Capture the cell that displays the provided text and extract its (X, Y) central coordinate. 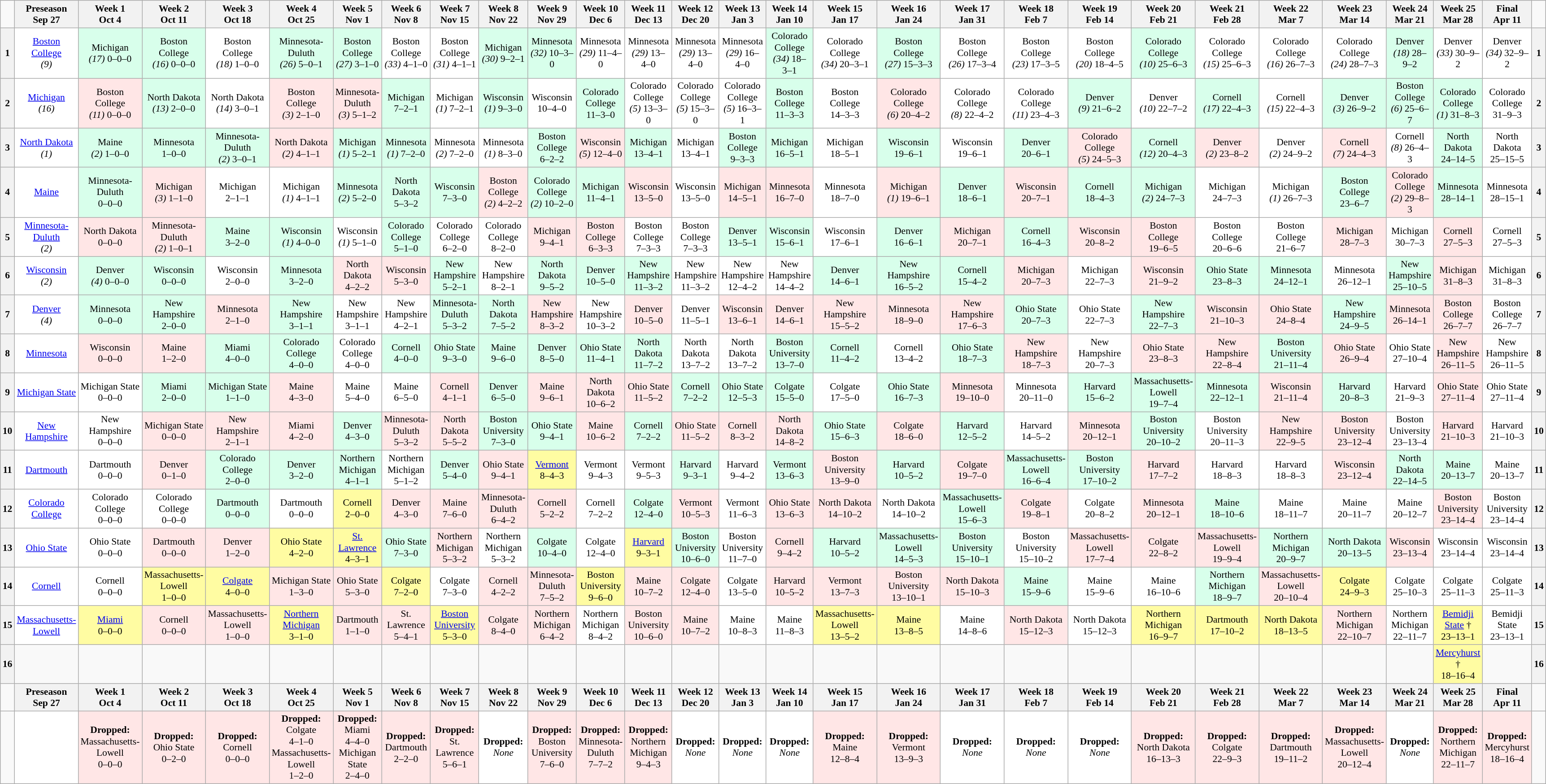
Harvard14–5–2 (1036, 431)
Maine3–2–0 (238, 237)
Colorado College(5) 24–5–3 (1100, 148)
Massachusetts-Lowell14–5–3 (909, 548)
Boston College23–6–7 (1354, 192)
Massachusetts-Lowell15–6–3 (972, 509)
North Dakota9–5–2 (552, 276)
Cornell11–4–2 (845, 353)
Colorado College(10) 25–6–3 (1163, 53)
Maine (46, 192)
Massachusetts-Lowell19–9–4 (1227, 548)
Maine9–6–0 (503, 353)
Colgate22–8–2 (1163, 548)
Boston College21–6–7 (1291, 237)
Denver(9) 21–6–2 (1100, 103)
Denver8–5–0 (552, 353)
Dropped:Colgate4–1–0Massachusetts-Lowell1–2–0 (301, 748)
Minnesota (46, 353)
Maine20–12–7 (1410, 509)
Northern Michigan4–1–1 (357, 470)
Cornell9–4–2 (789, 548)
Ohio State13–6–3 (789, 509)
Ohio State12–5–3 (743, 393)
Boston College(16) 0–0–0 (174, 53)
Maine4–3–0 (301, 393)
Colgate17–5–0 (845, 393)
Denver(2) 24–9–2 (1291, 148)
Ohio State (46, 548)
Dropped:Minnesota-Duluth7–7–2 (601, 748)
Dropped:Vermont13–9–3 (909, 748)
Vermont10–5–3 (695, 509)
New Hampshire24–9–5 (1354, 315)
Minnesota(2) 5–2–0 (357, 192)
Colorado College2–0–0 (238, 470)
Harvard9–4–2 (743, 470)
Colgate8–4–0 (503, 626)
New Hampshire14–4–2 (789, 276)
North Dakota(1) (46, 148)
Vermont9–4–3 (601, 470)
Ohio State9–3–0 (455, 353)
Colorado College11–3–0 (601, 103)
New Hampshire20–7–3 (1100, 353)
Dropped:Miami4–4–0Michigan State2–4–0 (357, 748)
Wisconsin20–7–1 (1036, 192)
Cornell(8) 26–4–3 (1410, 148)
Denver1–2–0 (238, 548)
Denver(34) 32–9–2 (1507, 53)
Maine14–8–6 (972, 626)
Maine6–5–0 (406, 393)
Denver(4) 0–0–0 (110, 276)
North Dakota5–5–2 (455, 431)
Boston College(33) 4–1–0 (406, 53)
Colorado College(34) 20–3–1 (845, 53)
New Hampshire16–5–2 (909, 276)
Dropped:Dartmouth19–11–2 (1291, 748)
Denver(10) 22–7–2 (1163, 103)
Maine9–6–1 (552, 393)
Minnesota-Duluth7–5–2 (552, 586)
Ohio State22–7–3 (1100, 315)
Wisconsin7–3–0 (455, 192)
Colgate18–6–0 (909, 431)
Cornell15–4–2 (972, 276)
Wisconsin(2) (46, 276)
New Hampshire0–0–0 (110, 431)
Minnesota20–11–0 (1036, 393)
Wisconsin(1) 4–0–0 (301, 237)
Dropped:Colgate22–9–3 (1227, 748)
Harvard20–8–3 (1354, 393)
Michigan State1–1–0 (238, 393)
Michigan28–7–3 (1354, 237)
Maine11–8–3 (789, 626)
Cornell (46, 586)
Minnesota-Duluth(2) 3–0–1 (238, 148)
Denver(33) 30–9–2 (1458, 53)
Maine20–11–7 (1354, 509)
Dropped:Ohio State0–2–0 (174, 748)
Maine18–10–6 (1227, 509)
Michigan(1) 7–2–1 (455, 103)
Maine16–10–6 (1163, 586)
Dropped:Northern Michigan9–4–3 (649, 748)
Cornell4–2–2 (503, 586)
Harvard12–5–2 (972, 431)
Vermont9–5–3 (649, 470)
Cornell(7) 24–4–3 (1354, 148)
Colgate4–0–0 (238, 586)
Miami0–0–0 (110, 626)
Minnesota26–12–1 (1354, 276)
Northern Michigan16–9–7 (1163, 626)
Michigan24–7–3 (1227, 192)
Vermont13–7–3 (845, 586)
Wisconsin17–6–1 (845, 237)
New Hampshire18–7–3 (1036, 353)
Dropped:St. Lawrence5–6–1 (455, 748)
Colgate13–5–0 (743, 586)
Maine1–2–0 (174, 353)
Harvard15–6–2 (1100, 393)
Dropped:Northern Michigan22–11–7 (1458, 748)
Colgate24–9–3 (1354, 586)
Dropped:North Dakota16–13–3 (1163, 748)
Massachusetts-Lowell13–5–2 (845, 626)
Massachusetts-Lowell19–7–4 (1163, 393)
New Hampshire25–10–5 (1410, 276)
North Dakota0–0–0 (110, 237)
Boston University7–3–0 (503, 431)
North Dakota10–6–2 (601, 393)
Boston College(6) 25–6–7 (1410, 103)
Michigan7–2–1 (406, 103)
Ohio State26–9–4 (1354, 353)
Colorado College(5) 16–3–1 (743, 103)
Cornell(15) 22–4–3 (1291, 103)
Northern Michigan8–4–2 (601, 626)
Cornell4–1–1 (455, 393)
North Dakota5–3–2 (406, 192)
Wisconsin(1) 9–3–0 (503, 103)
Denver18–6–1 (972, 192)
Minnesota(29) 11–4–0 (601, 53)
Michigan2–1–1 (238, 192)
Wisconsin20–8–2 (1100, 237)
Michigan(3) 1–1–0 (174, 192)
Massachusetts-Lowell16–6–4 (1036, 470)
Colgate25–10–3 (1410, 586)
Cornell8–3–2 (743, 431)
Harvard17–7–2 (1163, 470)
Boston University15–10–1 (972, 548)
Minnesota(32) 10–3–0 (552, 53)
Boston College(3) 2–1–0 (301, 103)
Boston College(9) (46, 53)
Michigan(16) (46, 103)
Northern Michigan18–9–7 (1227, 586)
Boston University21–11–4 (1291, 353)
Bemidji State23–13–1 (1507, 626)
Michigan30–7–3 (1410, 237)
Boston University15–10–2 (1036, 548)
Northern Michigan3–1–0 (301, 626)
Minnesota(2) 7–2–0 (455, 148)
St. Lawrence5–4–1 (406, 626)
Denver13–5–1 (743, 237)
Colorado College(2) 10–2–0 (552, 192)
New Hampshire22–8–4 (1227, 353)
Colorado College(1) 31–8–3 (1458, 103)
St. Lawrence4–3–1 (357, 548)
Ohio State24–8–4 (1291, 315)
Wisconsin(1) 5–1–0 (357, 237)
Denver11–5–1 (695, 315)
Colgate10–4–0 (552, 548)
Colorado College(6) 20–4–2 (909, 103)
Dropped:Massachusetts-Lowell0–0–0 (110, 748)
Boston College9–3–3 (743, 148)
Cornell18–4–3 (1100, 192)
Massachusetts-Lowell (46, 626)
Minnesota28–15–1 (1507, 192)
Miami4–2–0 (301, 431)
Vermont8–4–3 (552, 470)
Minnesota22–12–1 (1227, 393)
New Hampshire8–3–2 (552, 315)
Boston College(11) 0–0–0 (110, 103)
Cornell13–4–2 (909, 353)
Ohio State7–3–0 (406, 548)
North Dakota18–13–5 (1291, 626)
Colgate19–7–0 (972, 470)
Colorado College(11) 23–4–3 (1036, 103)
Michigan20–7–1 (972, 237)
Colorado College31–9–3 (1507, 103)
Michigan(1) 19–6–1 (909, 192)
Michigan16–5–1 (789, 148)
Denver5–4–0 (455, 470)
North Dakota(14) 3–0–1 (238, 103)
Boston University20–11–3 (1227, 431)
North Dakota20–13–5 (1354, 548)
Denver(3) 26–9–2 (1354, 103)
Bemidji State †23–13–1 (1458, 626)
Ohio State18–7–3 (972, 353)
Colorado College5–1–0 (406, 237)
New Hampshire5–2–1 (455, 276)
New Hampshire2–1–1 (238, 431)
Minnesota26–14–1 (1410, 315)
Colgate7–2–0 (406, 586)
New Hampshire15–5–2 (845, 315)
Colorado College8–2–0 (503, 237)
Michigan(1) 26–7–3 (1291, 192)
New Hampshire (46, 431)
Boston University13–9–0 (845, 470)
Colgate20–8–2 (1100, 509)
Minnesota-Duluth(2) (46, 237)
Vermont13–6–3 (789, 470)
Minnesota(1) 8–3–0 (503, 148)
Wisconsin21–9–2 (1163, 276)
Northern Michigan20–9–7 (1291, 548)
Cornell4–0–0 (406, 353)
Cornell5–2–2 (552, 509)
Boston College6–3–3 (601, 237)
Boston College(26) 17–3–4 (972, 53)
Maine10–6–2 (601, 431)
Michigan State (46, 393)
Boston University11–7–0 (743, 548)
Wisconsin21–10–3 (1227, 315)
Wisconsin10–4–0 (552, 103)
Minnesota24–12–1 (1291, 276)
New Hampshire22–7–3 (1163, 315)
Boston University20–10–2 (1163, 431)
Boston College(20) 18–4–5 (1100, 53)
North Dakota(13) 2–0–0 (174, 103)
Denver0–1–0 (174, 470)
Boston College20–6–6 (1227, 237)
Boston University17–10–2 (1100, 470)
Dropped:Massachusetts-Lowell20–12–4 (1354, 748)
Denver(18) 28–9–2 (1410, 53)
Denver6–5–0 (503, 393)
New Hampshire22–9–5 (1291, 431)
Boston College6–2–2 (552, 148)
Colorado College(24) 28–7–3 (1354, 53)
Ohio State4–2–0 (301, 548)
Colorado College(16) 26–7–3 (1291, 53)
Wisconsin(5) 12–4–0 (601, 148)
Boston College(18) 1–0–0 (238, 53)
Dropped:Mercyhurst18–16–4 (1507, 748)
Cornell16–4–3 (1036, 237)
Dropped:Dartmouth2–2–0 (406, 748)
Denver(4) (46, 315)
Northern Michigan6–4–2 (552, 626)
Minnesota-Duluth(2) 1–0–1 (174, 237)
Minnesota0–0–0 (110, 315)
Dropped:Cornell0–0–0 (238, 748)
Denver20–6–1 (1036, 148)
Michigan22–7–3 (1100, 276)
Boston University13–7–0 (789, 353)
Minnesota-Duluth6–4–2 (503, 509)
Minnesota16–7–0 (789, 192)
New Hampshire8–2–1 (503, 276)
Ohio State15–6–3 (845, 431)
Minnesota-Duluth(3) 5–1–2 (357, 103)
Michigan(17) 0–0–0 (110, 53)
Minnesota28–14–1 (1458, 192)
Boston University13–10–1 (909, 586)
Colgate19–8–1 (1036, 509)
Mercyhurst †18–16–4 (1458, 664)
Dartmouth1–1–0 (357, 626)
Colorado College(8) 22–4–2 (972, 103)
Northern Michigan22–11–7 (1410, 626)
Colorado College6–2–0 (455, 237)
Dartmouth (46, 470)
Minnesota18–7–0 (845, 192)
Wisconsin13–6–1 (743, 315)
Boston College(27) 15–3–3 (909, 53)
Maine7–6–0 (455, 509)
New Hampshire17–6–3 (972, 315)
Cornell(12) 20–4–3 (1163, 148)
North Dakota22–14–5 (1410, 470)
Minnesota-Duluth0–0–0 (110, 192)
New Hampshire2–0–0 (174, 315)
Michigan14–5–1 (743, 192)
Boston College(23) 17–3–5 (1036, 53)
Michigan(30) 9–2–1 (503, 53)
Boston University9–6–0 (601, 586)
Boston College14–3–3 (845, 103)
Colgate15–5–0 (789, 393)
Wisconsin23–13–4 (1410, 548)
Michigan9–4–1 (552, 237)
Boston College(2) 4–2–2 (503, 192)
Minnesota19–10–0 (972, 393)
Massachusetts-Lowell17–7–4 (1100, 548)
North Dakota24–14–5 (1458, 148)
Michigan State1–3–0 (301, 586)
Boston College19–6–5 (1163, 237)
Colorado College (46, 509)
Minnesota1–0–0 (174, 148)
Boston University23–12–4 (1354, 431)
Boston College(27) 3–1–0 (357, 53)
North Dakota4–2–2 (357, 276)
Massachusetts-Lowell20–10–4 (1291, 586)
Denver(2) 23–8–2 (1227, 148)
Minnesota(1) 7–2–0 (406, 148)
Boston University5–3–0 (455, 626)
Dropped:Boston University7–6–0 (552, 748)
Wisconsin23–12–4 (1354, 470)
Boston University23–13–4 (1410, 431)
Ohio State5–3–0 (357, 586)
Colorado College(5) 13–3–0 (649, 103)
Colorado College(34) 18–3–1 (789, 53)
Boston College11–3–3 (789, 103)
Dropped:Maine12–8–4 (845, 748)
Cornell(17) 22–4–3 (1227, 103)
Maine(2) 1–0–0 (110, 148)
Michigan11–4–1 (601, 192)
Colorado College(5) 15–3–0 (695, 103)
Cornell2–0–0 (357, 509)
Minnesota-Duluth(26) 5–0–1 (301, 53)
Wisconsin15–6–1 (789, 237)
Ohio State11–4–1 (601, 353)
Vermont11–6–3 (743, 509)
Colorado College(2) 29–8–3 (1410, 192)
Colorado College(15) 25–6–3 (1227, 53)
Michigan18–5–1 (845, 148)
Michigan20–7–3 (1036, 276)
New Hampshire12–4–2 (743, 276)
Ohio State0–0–0 (110, 548)
Michigan(2) 24–7–3 (1163, 192)
Minnesota18–9–0 (909, 315)
Dartmouth17–10–2 (1227, 626)
Miami2–0–0 (174, 393)
Miami4–0–0 (238, 353)
Michigan(1) 5–2–1 (357, 148)
North Dakota7–5–2 (503, 315)
Minnesota(29) 16–4–0 (743, 53)
North Dakota15–10–3 (972, 586)
North Dakota11–7–2 (649, 353)
Maine5–4–0 (357, 393)
North Dakota14–8–2 (789, 431)
Harvard21–9–3 (1410, 393)
Northern Michigan5–1–2 (406, 470)
North Dakota25–15–5 (1507, 148)
Colgate7–3–0 (455, 586)
Northern Michigan22–10–7 (1354, 626)
Michigan(1) 4–1–1 (301, 192)
Minnesota3–2–0 (301, 276)
Maine18–11–7 (1291, 509)
New Hampshire4–2–1 (406, 315)
Maine10–8–3 (743, 626)
Maine13–8–5 (909, 626)
North Dakota(2) 4–1–1 (301, 148)
Ohio State27–10–4 (1410, 353)
Minnesota2–1–0 (238, 315)
Boston College(31) 4–1–1 (455, 53)
Ohio State20–7–3 (1036, 315)
Wisconsin5–3–0 (406, 276)
Denver16–6–1 (909, 237)
Ohio State16–7–3 (909, 393)
Denver3–2–0 (301, 470)
New Hampshire10–3–2 (601, 315)
Wisconsin2–0–0 (238, 276)
Wisconsin21–11–4 (1291, 393)
